Extract the [x, y] coordinate from the center of the cell holding the provided text.  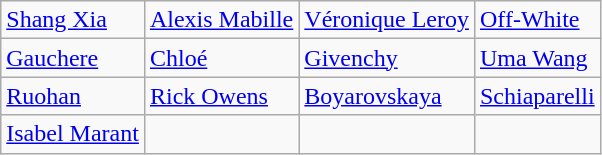
Isabel Marant [73, 134]
Rick Owens [221, 96]
Schiaparelli [537, 96]
Shang Xia [73, 20]
Véronique Leroy [387, 20]
Off-White [537, 20]
Boyarovskaya [387, 96]
Givenchy [387, 58]
Gauchere [73, 58]
Alexis Mabille [221, 20]
Ruohan [73, 96]
Uma Wang [537, 58]
Chloé [221, 58]
